Pinpoint the cell where the given text exists, returning its (x, y) midpoint coordinate. 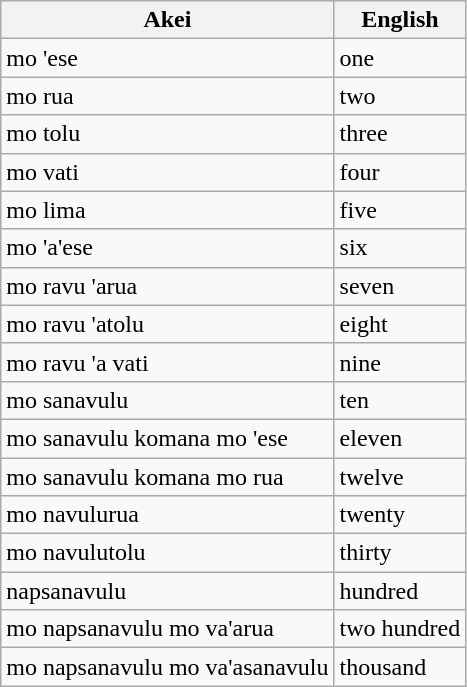
eleven (400, 438)
two hundred (400, 629)
English (400, 20)
napsanavulu (168, 591)
mo 'ese (168, 58)
mo lima (168, 210)
mo sanavulu komana mo rua (168, 477)
mo ravu 'atolu (168, 324)
twelve (400, 477)
seven (400, 286)
mo ravu 'a vati (168, 362)
mo vati (168, 172)
eight (400, 324)
thousand (400, 667)
mo napsanavulu mo va'arua (168, 629)
nine (400, 362)
two (400, 96)
mo navulutolu (168, 553)
three (400, 134)
mo rua (168, 96)
thirty (400, 553)
mo napsanavulu mo va'asanavulu (168, 667)
four (400, 172)
mo tolu (168, 134)
ten (400, 400)
one (400, 58)
Akei (168, 20)
six (400, 248)
twenty (400, 515)
mo navulurua (168, 515)
mo sanavulu (168, 400)
mo sanavulu komana mo 'ese (168, 438)
mo ravu 'arua (168, 286)
five (400, 210)
hundred (400, 591)
mo 'a'ese (168, 248)
